Return (x, y) of the center of cell containing provided text 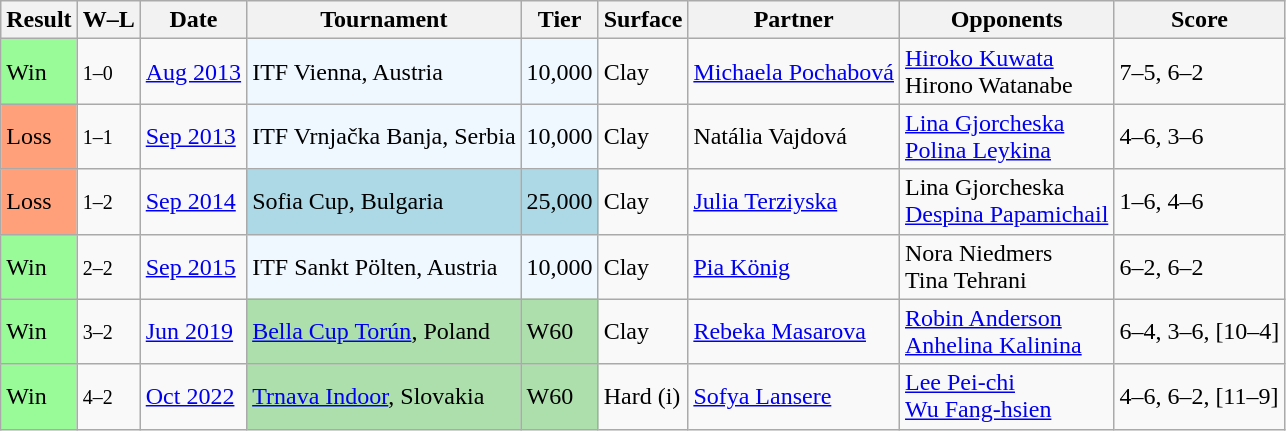
Oct 2022 (193, 396)
Sep 2013 (193, 136)
Julia Terziyska (794, 202)
Rebeka Masarova (794, 332)
3–2 (108, 332)
Michaela Pochabová (794, 72)
4–6, 3–6 (1200, 136)
7–5, 6–2 (1200, 72)
Aug 2013 (193, 72)
W–L (108, 20)
Lee Pei-chi Wu Fang-hsien (1007, 396)
ITF Vrnjačka Banja, Serbia (384, 136)
Jun 2019 (193, 332)
Natália Vajdová (794, 136)
25,000 (560, 202)
1–2 (108, 202)
2–2 (108, 266)
6–4, 3–6, [10–4] (1200, 332)
1–0 (108, 72)
Sofya Lansere (794, 396)
Bella Cup Torún, Poland (384, 332)
ITF Vienna, Austria (384, 72)
1–6, 4–6 (1200, 202)
4–6, 6–2, [11–9] (1200, 396)
Tier (560, 20)
Lina Gjorcheska Polina Leykina (1007, 136)
Nora Niedmers Tina Tehrani (1007, 266)
Lina Gjorcheska Despina Papamichail (1007, 202)
Surface (643, 20)
1–1 (108, 136)
Hiroko Kuwata Hirono Watanabe (1007, 72)
Sep 2015 (193, 266)
Opponents (1007, 20)
Partner (794, 20)
Hard (i) (643, 396)
Score (1200, 20)
Result (39, 20)
Tournament (384, 20)
6–2, 6–2 (1200, 266)
Trnava Indoor, Slovakia (384, 396)
Robin Anderson Anhelina Kalinina (1007, 332)
ITF Sankt Pölten, Austria (384, 266)
4–2 (108, 396)
Pia König (794, 266)
Date (193, 20)
Sofia Cup, Bulgaria (384, 202)
Sep 2014 (193, 202)
